Scan for the cell matching the given text and deliver its (x, y) coordinate at center. 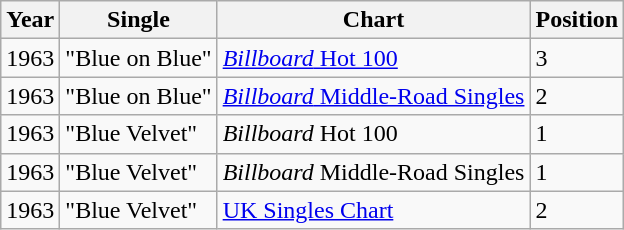
Year (30, 20)
3 (577, 58)
Single (138, 20)
Position (577, 20)
Chart (374, 20)
UK Singles Chart (374, 210)
